Locate the cell with the specified text and output its (X, Y) center coordinate. 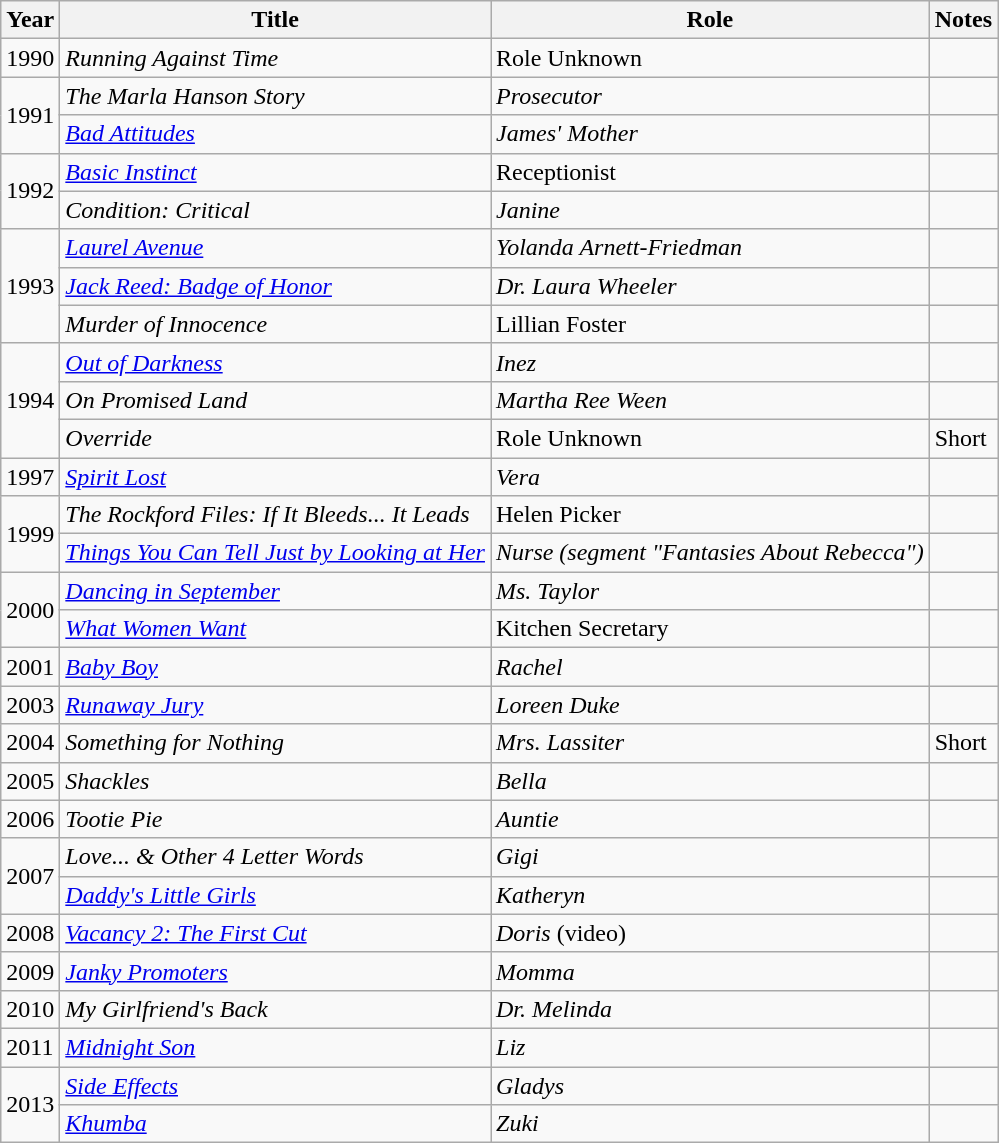
The Rockford Files: If It Bleeds... It Leads (276, 515)
2010 (30, 1009)
Laurel Avenue (276, 248)
Title (276, 20)
2007 (30, 876)
Condition: Critical (276, 210)
Nurse (segment "Fantasies About Rebecca") (710, 553)
Ms. Taylor (710, 591)
Something for Nothing (276, 743)
1991 (30, 115)
Bad Attitudes (276, 134)
2000 (30, 610)
Loreen Duke (710, 705)
Out of Darkness (276, 362)
Love... & Other 4 Letter Words (276, 857)
Running Against Time (276, 58)
Lillian Foster (710, 324)
Auntie (710, 819)
Dancing in September (276, 591)
1994 (30, 400)
2005 (30, 781)
Jack Reed: Badge of Honor (276, 286)
Zuki (710, 1124)
Janky Promoters (276, 971)
Midnight Son (276, 1047)
James' Mother (710, 134)
Shackles (276, 781)
2004 (30, 743)
Khumba (276, 1124)
Things You Can Tell Just by Looking at Her (276, 553)
2013 (30, 1104)
Liz (710, 1047)
1990 (30, 58)
Runaway Jury (276, 705)
Gigi (710, 857)
Vacancy 2: The First Cut (276, 933)
Side Effects (276, 1085)
Dr. Melinda (710, 1009)
Baby Boy (276, 667)
Year (30, 20)
Daddy's Little Girls (276, 895)
Helen Picker (710, 515)
Bella (710, 781)
The Marla Hanson Story (276, 96)
1992 (30, 191)
Prosecutor (710, 96)
2011 (30, 1047)
Yolanda Arnett-Friedman (710, 248)
2006 (30, 819)
1993 (30, 286)
1997 (30, 477)
Doris (video) (710, 933)
Role (710, 20)
2008 (30, 933)
Mrs. Lassiter (710, 743)
2001 (30, 667)
On Promised Land (276, 400)
Rachel (710, 667)
Basic Instinct (276, 172)
Notes (963, 20)
Vera (710, 477)
Tootie Pie (276, 819)
What Women Want (276, 629)
Spirit Lost (276, 477)
Momma (710, 971)
Kitchen Secretary (710, 629)
Dr. Laura Wheeler (710, 286)
My Girlfriend's Back (276, 1009)
Inez (710, 362)
Martha Ree Ween (710, 400)
2003 (30, 705)
2009 (30, 971)
Receptionist (710, 172)
Override (276, 438)
Gladys (710, 1085)
Janine (710, 210)
1999 (30, 534)
Katheryn (710, 895)
Murder of Innocence (276, 324)
